Extract the [X, Y] coordinate from the center of the cell holding the provided text.  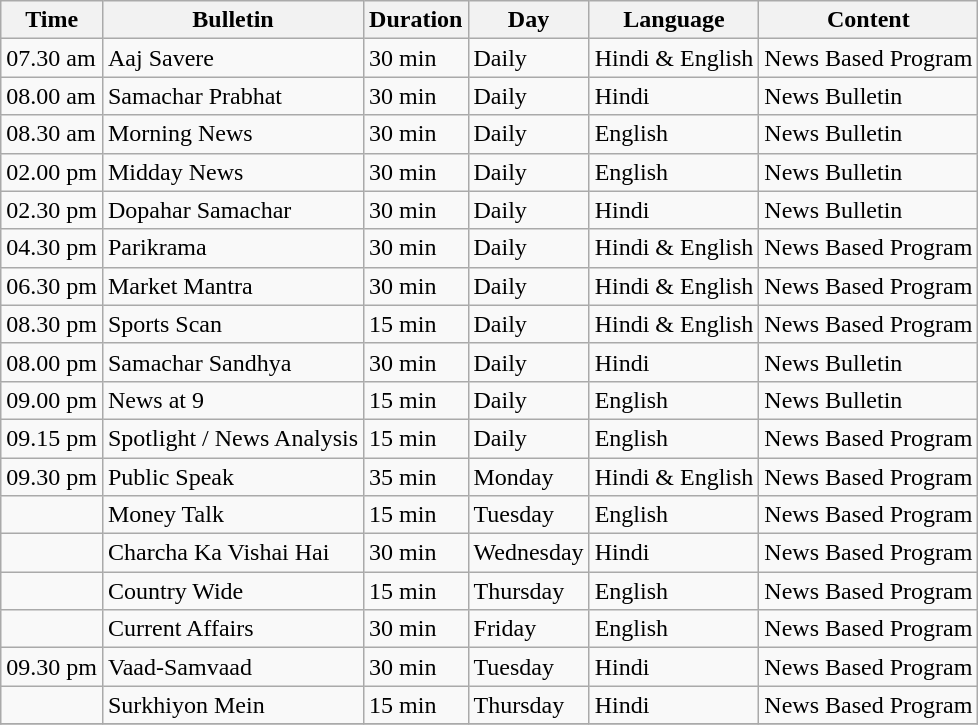
Samachar Sandhya [232, 362]
Monday [528, 477]
Morning News [232, 134]
06.30 pm [52, 286]
08.30 am [52, 134]
Day [528, 20]
Friday [528, 629]
Charcha Ka Vishai Hai [232, 553]
Vaad-Samvaad [232, 667]
09.15 pm [52, 438]
08.30 pm [52, 324]
35 min [416, 477]
02.00 pm [52, 172]
Midday News [232, 172]
Market Mantra [232, 286]
Samachar Prabhat [232, 96]
Language [674, 20]
Dopahar Samachar [232, 210]
Bulletin [232, 20]
Duration [416, 20]
Content [868, 20]
09.00 pm [52, 400]
Surkhiyon Mein [232, 705]
02.30 pm [52, 210]
Parikrama [232, 248]
07.30 am [52, 58]
Time [52, 20]
Money Talk [232, 515]
Wednesday [528, 553]
Country Wide [232, 591]
04.30 pm [52, 248]
Sports Scan [232, 324]
08.00 am [52, 96]
Current Affairs [232, 629]
Public Speak [232, 477]
Aaj Savere [232, 58]
08.00 pm [52, 362]
Spotlight / News Analysis [232, 438]
News at 9 [232, 400]
